Return the (X, Y) coordinate for the center point of the cell that contains the specified text.  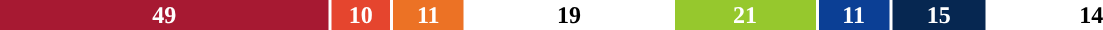
10 (360, 15)
21 (746, 15)
19 (568, 15)
15 (939, 15)
49 (164, 15)
